Output the [x, y] coordinate of the center of the cell containing the given text.  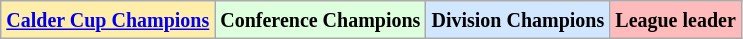
Calder Cup Champions [108, 20]
Division Champions [518, 20]
League leader [676, 20]
Conference Champions [320, 20]
